Output the [X, Y] coordinate of the center of the cell containing the given text.  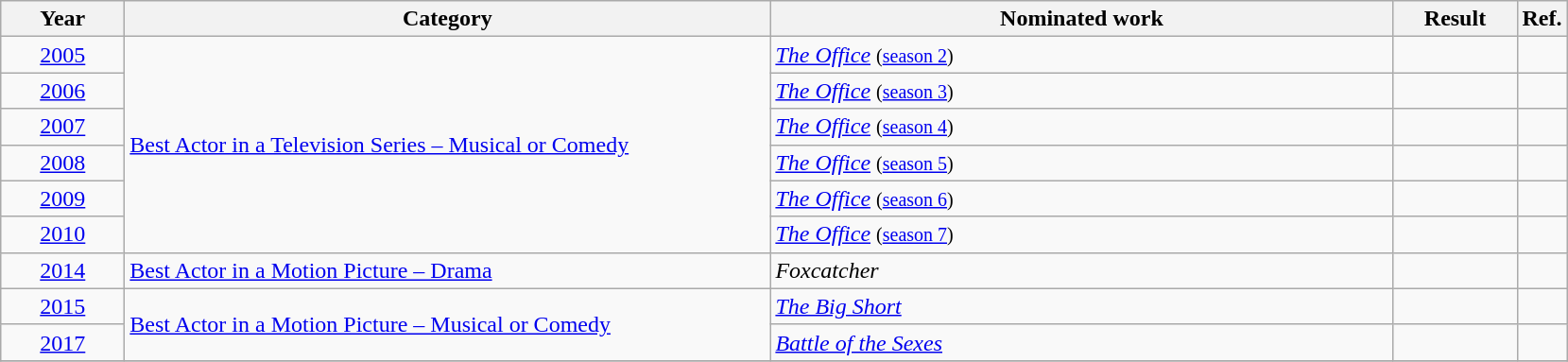
Battle of the Sexes [1081, 342]
2007 [62, 127]
2008 [62, 163]
The Office (season 4) [1081, 127]
Best Actor in a Motion Picture – Drama [448, 270]
2017 [62, 342]
Foxcatcher [1081, 270]
2015 [62, 306]
Year [62, 19]
The Office (season 6) [1081, 198]
Best Actor in a Motion Picture – Musical or Comedy [448, 324]
Result [1456, 19]
2009 [62, 198]
The Office (season 5) [1081, 163]
2005 [62, 55]
2010 [62, 234]
Category [448, 19]
The Office (season 2) [1081, 55]
The Office (season 3) [1081, 91]
2014 [62, 270]
The Big Short [1081, 306]
The Office (season 7) [1081, 234]
Best Actor in a Television Series – Musical or Comedy [448, 145]
2006 [62, 91]
Nominated work [1081, 19]
Ref. [1542, 19]
